Return the [X, Y] coordinate for the center point of the cell that contains the specified text.  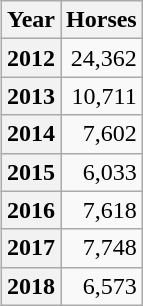
7,748 [102, 248]
2013 [30, 96]
2012 [30, 58]
2014 [30, 134]
7,618 [102, 210]
7,602 [102, 134]
6,573 [102, 286]
2018 [30, 286]
2017 [30, 248]
Horses [102, 20]
10,711 [102, 96]
24,362 [102, 58]
6,033 [102, 172]
Year [30, 20]
2016 [30, 210]
2015 [30, 172]
